Return the [X, Y] coordinate for the center point of the cell that contains the specified text.  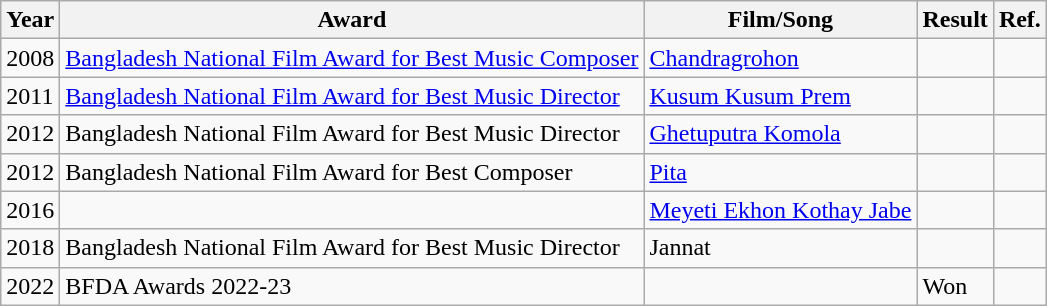
Chandragrohon [780, 58]
Won [955, 286]
Kusum Kusum Prem [780, 96]
Year [30, 20]
Ghetuputra Komola [780, 134]
Pita [780, 172]
Ref. [1020, 20]
Jannat [780, 248]
Meyeti Ekhon Kothay Jabe [780, 210]
2011 [30, 96]
Film/Song [780, 20]
2018 [30, 248]
Bangladesh National Film Award for Best Composer [352, 172]
BFDA Awards 2022-23 [352, 286]
2008 [30, 58]
2022 [30, 286]
Result [955, 20]
Award [352, 20]
2016 [30, 210]
Bangladesh National Film Award for Best Music Composer [352, 58]
